Find where the given text appears and provide that cell's center as [X, Y] coordinate. 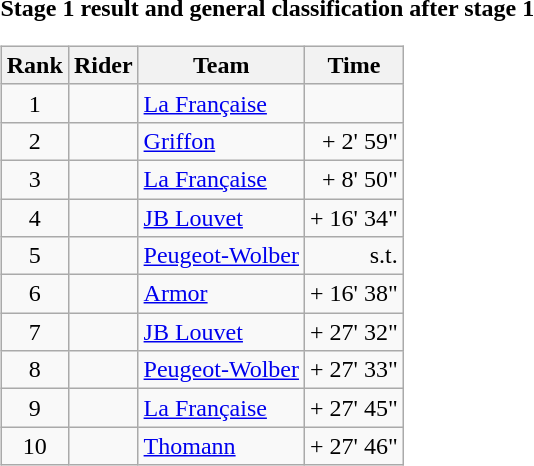
2 [34, 141]
Rider [103, 65]
+ 27' 45" [354, 408]
+ 2' 59" [354, 141]
s.t. [354, 256]
3 [34, 179]
1 [34, 103]
7 [34, 332]
4 [34, 217]
9 [34, 408]
+ 27' 32" [354, 332]
Thomann [221, 446]
5 [34, 256]
8 [34, 370]
+ 16' 34" [354, 217]
Team [221, 65]
Griffon [221, 141]
+ 8' 50" [354, 179]
+ 27' 46" [354, 446]
Armor [221, 294]
Time [354, 65]
+ 27' 33" [354, 370]
6 [34, 294]
+ 16' 38" [354, 294]
10 [34, 446]
Rank [34, 65]
